Locate the cell with the specified text and output its [X, Y] center coordinate. 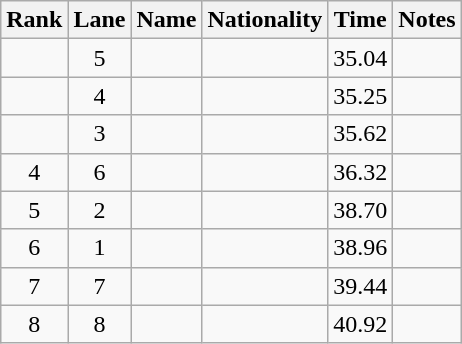
36.32 [360, 172]
Name [166, 20]
35.62 [360, 134]
39.44 [360, 286]
3 [100, 134]
Lane [100, 20]
Notes [427, 20]
Time [360, 20]
2 [100, 210]
38.96 [360, 248]
Rank [34, 20]
Nationality [265, 20]
35.04 [360, 58]
1 [100, 248]
40.92 [360, 324]
38.70 [360, 210]
35.25 [360, 96]
